Capture the cell that displays the provided text and extract its (X, Y) central coordinate. 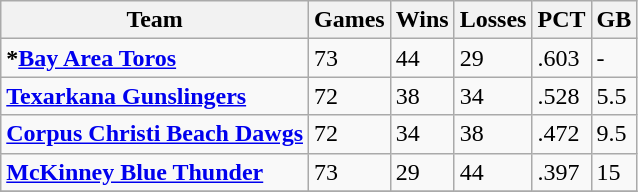
Corpus Christi Beach Dawgs (155, 134)
.472 (562, 134)
Games (350, 20)
5.5 (614, 96)
Wins (422, 20)
- (614, 58)
15 (614, 172)
Team (155, 20)
GB (614, 20)
.603 (562, 58)
Texarkana Gunslingers (155, 96)
*Bay Area Toros (155, 58)
.528 (562, 96)
McKinney Blue Thunder (155, 172)
PCT (562, 20)
.397 (562, 172)
Losses (493, 20)
9.5 (614, 134)
